Find where the given text appears and provide that cell's center as [X, Y] coordinate. 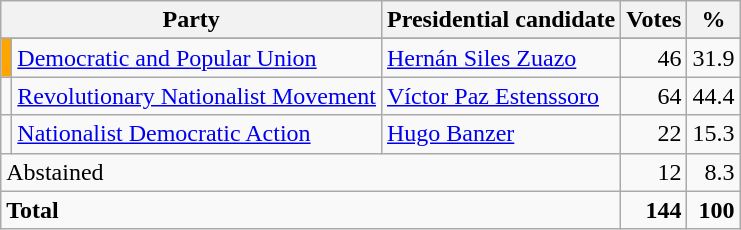
46 [654, 58]
64 [654, 96]
Party [192, 20]
Hugo Banzer [500, 134]
144 [654, 210]
Votes [654, 20]
22 [654, 134]
15.3 [714, 134]
Total [311, 210]
% [714, 20]
Revolutionary Nationalist Movement [197, 96]
100 [714, 210]
8.3 [714, 172]
Democratic and Popular Union [197, 58]
Víctor Paz Estenssoro [500, 96]
Presidential candidate [500, 20]
44.4 [714, 96]
Abstained [311, 172]
Hernán Siles Zuazo [500, 58]
12 [654, 172]
Nationalist Democratic Action [197, 134]
31.9 [714, 58]
